Capture the cell that displays the provided text and extract its (X, Y) central coordinate. 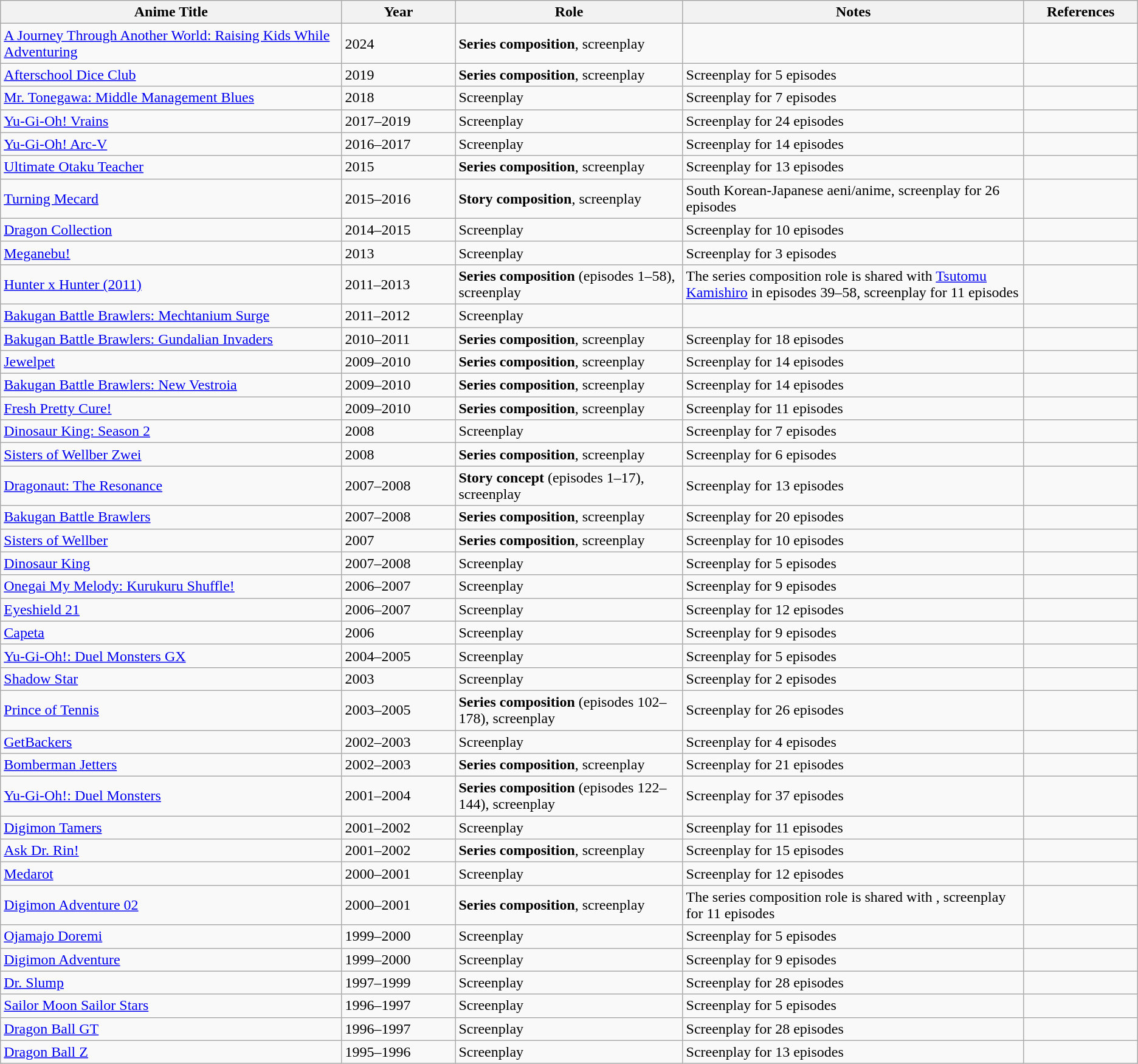
Anime Title (171, 12)
South Korean-Japanese aeni/anime, screenplay for 26 episodes (853, 198)
2013 (399, 253)
The series composition role is shared with , screenplay for 11 episodes (853, 905)
The series composition role is shared with Tsutomu Kamishiro in episodes 39–58, screenplay for 11 episodes (853, 284)
Bakugan Battle Brawlers: New Vestroia (171, 385)
Dinosaur King (171, 563)
2015 (399, 167)
Bakugan Battle Brawlers: Gundalian Invaders (171, 338)
Meganebu! (171, 253)
Screenplay for 21 episodes (853, 765)
Shadow Star (171, 679)
2006 (399, 633)
2011–2012 (399, 315)
Turning Mecard (171, 198)
Jewelpet (171, 362)
Screenplay for 37 episodes (853, 796)
Ojamajo Doremi (171, 936)
Series composition (episodes 1–58), screenplay (569, 284)
Medarot (171, 874)
2011–2013 (399, 284)
Eyeshield 21 (171, 609)
1997–1999 (399, 983)
Sisters of Wellber Zwei (171, 455)
Dragon Ball GT (171, 1029)
Screenplay for 4 episodes (853, 742)
Prince of Tennis (171, 710)
2017–2019 (399, 121)
A Journey Through Another World: Raising Kids While Adventuring (171, 44)
2004–2005 (399, 656)
Dr. Slump (171, 983)
2010–2011 (399, 338)
Yu-Gi-Oh!: Duel Monsters (171, 796)
2007 (399, 540)
Dragonaut: The Resonance (171, 486)
Dinosaur King: Season 2 (171, 431)
Fresh Pretty Cure! (171, 408)
Series composition (episodes 122–144), screenplay (569, 796)
Digimon Tamers (171, 828)
Screenplay for 15 episodes (853, 851)
Bakugan Battle Brawlers: Mechtanium Surge (171, 315)
Ultimate Otaku Teacher (171, 167)
Screenplay for 18 episodes (853, 338)
Notes (853, 12)
Dragon Ball Z (171, 1052)
2015–2016 (399, 198)
Screenplay for 26 episodes (853, 710)
Bakugan Battle Brawlers (171, 517)
Year (399, 12)
2003–2005 (399, 710)
2019 (399, 75)
2016–2017 (399, 144)
Story concept (episodes 1–17), screenplay (569, 486)
Hunter x Hunter (2011) (171, 284)
Digimon Adventure 02 (171, 905)
Mr. Tonegawa: Middle Management Blues (171, 98)
2001–2004 (399, 796)
2018 (399, 98)
References (1081, 12)
Ask Dr. Rin! (171, 851)
Screenplay for 20 episodes (853, 517)
Dragon Collection (171, 230)
Afterschool Dice Club (171, 75)
Screenplay for 6 episodes (853, 455)
Yu-Gi-Oh! Vrains (171, 121)
Digimon Adventure (171, 959)
Yu-Gi-Oh! Arc-V (171, 144)
Story composition, screenplay (569, 198)
Screenplay for 24 episodes (853, 121)
GetBackers (171, 742)
Bomberman Jetters (171, 765)
2024 (399, 44)
Sisters of Wellber (171, 540)
Yu-Gi-Oh!: Duel Monsters GX (171, 656)
2014–2015 (399, 230)
1995–1996 (399, 1052)
Screenplay for 2 episodes (853, 679)
Role (569, 12)
Onegai My Melody: Kurukuru Shuffle! (171, 586)
Sailor Moon Sailor Stars (171, 1006)
Screenplay for 3 episodes (853, 253)
Capeta (171, 633)
2003 (399, 679)
Series composition (episodes 102–178), screenplay (569, 710)
